Capture the cell that displays the provided text and extract its (x, y) central coordinate. 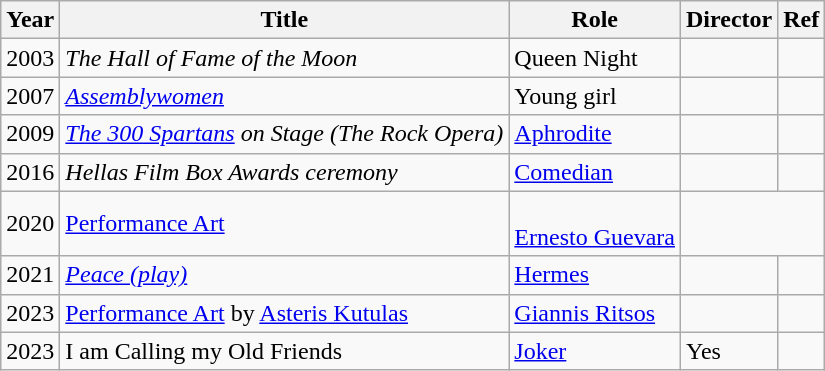
Performance Art (284, 224)
Young girl (595, 96)
Hermes (595, 275)
Queen Night (595, 58)
Hellas Film Box Awards ceremony (284, 172)
Peace (play) (284, 275)
Performance Art by Asteris Kutulas (284, 313)
Yes (728, 351)
The 300 Spartans on Stage (The Rock Opera) (284, 134)
Assemblywomen (284, 96)
Role (595, 20)
Director (728, 20)
2016 (30, 172)
Title (284, 20)
Ref (802, 20)
Ernesto Guevara (595, 224)
2009 (30, 134)
2003 (30, 58)
2021 (30, 275)
Joker (595, 351)
Year (30, 20)
Comedian (595, 172)
The Hall of Fame of the Moon (284, 58)
2020 (30, 224)
Giannis Ritsos (595, 313)
I am Calling my Old Friends (284, 351)
Aphrodite (595, 134)
2007 (30, 96)
